Determine the (X, Y) coordinate at the center of the cell enclosing the given text.  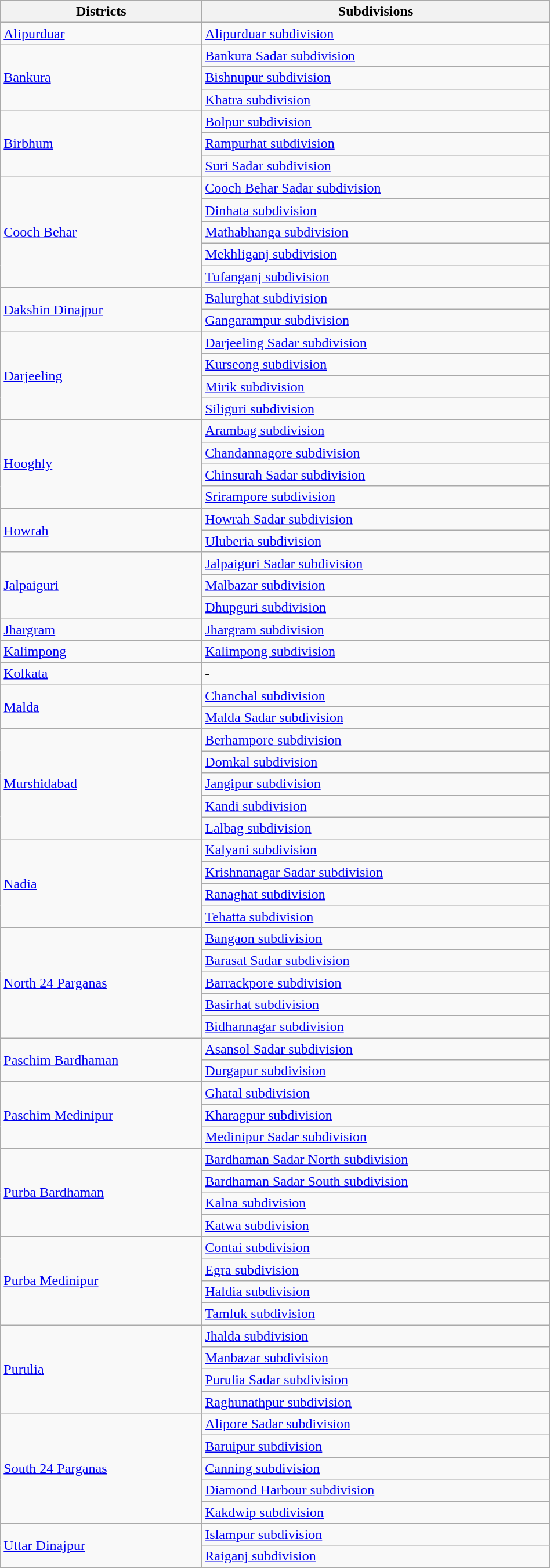
Darjeeling Sadar subdivision (376, 343)
Cooch Behar (101, 232)
Barasat Sadar subdivision (376, 960)
Purulia Sadar subdivision (376, 1380)
Bangaon subdivision (376, 938)
Asansol Sadar subdivision (376, 1049)
Medinipur Sadar subdivision (376, 1137)
Krishnanagar Sadar subdivision (376, 872)
Raiganj subdivision (376, 1556)
Purba Bardhaman (101, 1192)
Malda Sadar subdivision (376, 718)
Arambag subdivision (376, 431)
Kandi subdivision (376, 806)
South 24 Parganas (101, 1468)
Jhargram subdivision (376, 629)
Jhalda subdivision (376, 1335)
Kakdwip subdivision (376, 1512)
Purulia (101, 1369)
Mirik subdivision (376, 387)
Baruipur subdivision (376, 1446)
Paschim Bardhaman (101, 1060)
North 24 Parganas (101, 982)
Diamond Harbour subdivision (376, 1490)
Rampurhat subdivision (376, 144)
Howrah (101, 530)
Alipurduar (101, 34)
Berhampore subdivision (376, 740)
Kalimpong subdivision (376, 652)
Chanchal subdivision (376, 696)
Manbazar subdivision (376, 1358)
Dhupguri subdivision (376, 607)
Alipore Sadar subdivision (376, 1424)
Kalna subdivision (376, 1203)
Murshidabad (101, 784)
Balurghat subdivision (376, 299)
Ghatal subdivision (376, 1093)
Gangarampur subdivision (376, 321)
Malda (101, 707)
Uttar Dinajpur (101, 1545)
Birbhum (101, 144)
Kolkata (101, 674)
Dinhata subdivision (376, 210)
Lalbag subdivision (376, 828)
Jhargram (101, 629)
Domkal subdivision (376, 762)
Jalpaiguri (101, 585)
Malbazar subdivision (376, 585)
Nadia (101, 883)
Bolpur subdivision (376, 122)
Hooghly (101, 464)
Barrackpore subdivision (376, 983)
Kharagpur subdivision (376, 1115)
Raghunathpur subdivision (376, 1402)
Bardhaman Sadar North subdivision (376, 1159)
Alipurduar subdivision (376, 34)
Jalpaiguri Sadar subdivision (376, 563)
Uluberia subdivision (376, 541)
Tufanganj subdivision (376, 277)
Mathabhanga subdivision (376, 232)
Egra subdivision (376, 1269)
Srirampore subdivision (376, 497)
Cooch Behar Sadar subdivision (376, 188)
Bidhannagar subdivision (376, 1027)
Howrah Sadar subdivision (376, 519)
Bankura Sadar subdivision (376, 56)
Jangipur subdivision (376, 784)
Dakshin Dinajpur (101, 310)
Islampur subdivision (376, 1534)
Districts (101, 12)
Mekhliganj subdivision (376, 254)
Khatra subdivision (376, 100)
Bankura (101, 78)
Katwa subdivision (376, 1225)
Durgapur subdivision (376, 1071)
Tehatta subdivision (376, 916)
- (376, 674)
Darjeeling (101, 376)
Paschim Medinipur (101, 1115)
Chandannagore subdivision (376, 453)
Ranaghat subdivision (376, 894)
Contai subdivision (376, 1247)
Chinsurah Sadar subdivision (376, 475)
Siliguri subdivision (376, 409)
Purba Medinipur (101, 1280)
Kalimpong (101, 652)
Kalyani subdivision (376, 850)
Subdivisions (376, 12)
Canning subdivision (376, 1468)
Kurseong subdivision (376, 365)
Bardhaman Sadar South subdivision (376, 1181)
Tamluk subdivision (376, 1313)
Suri Sadar subdivision (376, 166)
Basirhat subdivision (376, 1005)
Bishnupur subdivision (376, 78)
Haldia subdivision (376, 1291)
